Provide the [X, Y] coordinate of the cell's center where the given text is located.  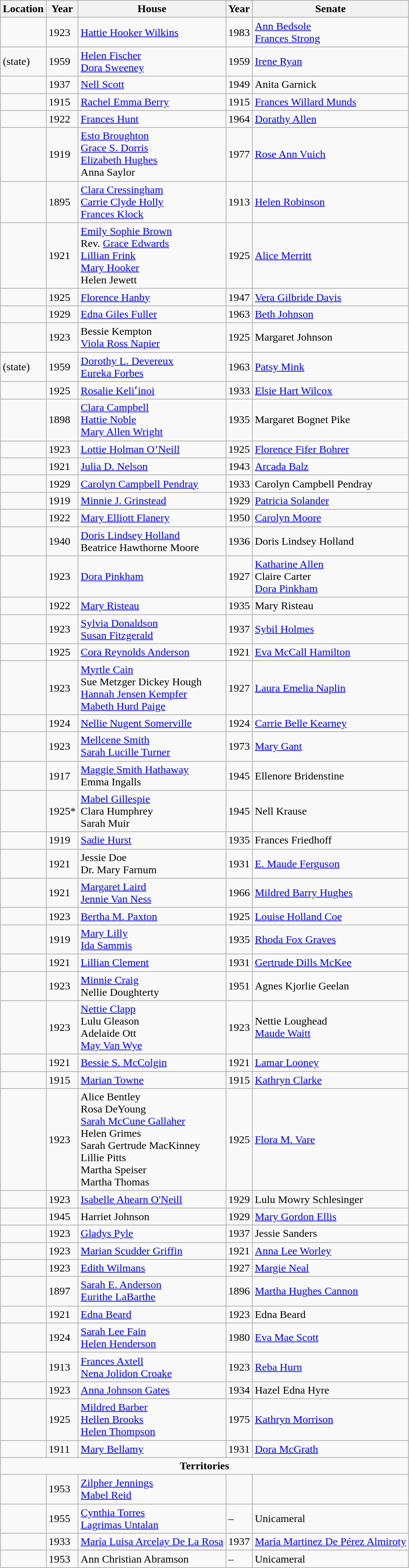
Maggie Smith HathawayEmma Ingalls [152, 776]
Sylvia DonaldsonSusan Fitzgerald [152, 629]
María Luisa Arcelay De La Rosa [152, 1542]
Margaret Bognet Pike [331, 420]
Beth Johnson [331, 314]
Frances Friedhoff [331, 840]
Zilpher JenningsMabel Reid [152, 1490]
Patricia Solander [331, 501]
1917 [62, 776]
Lottie Holman O’Neill [152, 449]
Hazel Edna Hyre [331, 1390]
Doris Lindsey Holland [331, 541]
Cora Reynolds Anderson [152, 652]
Nell Krause [331, 811]
Sarah E. AndersonEurithe LaBarthe [152, 1291]
Nettie ClappLulu GleasonAdelaide OttMay Van Wye [152, 1027]
Hattie Hooker Wilkins [152, 32]
Kathryn Clarke [331, 1080]
María Martinez De Pérez Almiroty [331, 1542]
Eva Mae Scott [331, 1337]
Lillian Clement [152, 962]
Dora McGrath [331, 1449]
Louise Holland Coe [331, 916]
1897 [62, 1291]
Vera Gilbride Davis [331, 297]
Alice Merritt [331, 255]
Rachel Emma Berry [152, 102]
1949 [239, 85]
Lulu Mowry Schlesinger [331, 1199]
Anna Johnson Gates [152, 1390]
Eva McCall Hamilton [331, 652]
Edna Giles Fuller [152, 314]
1964 [239, 119]
1966 [239, 893]
Ellenore Bridenstine [331, 776]
1911 [62, 1449]
Lamar Looney [331, 1063]
Bessie KemptonViola Ross Napier [152, 337]
Jessie Sanders [331, 1234]
1977 [239, 154]
Ann Christian Abramson [152, 1559]
Mary Gant [331, 746]
Katharine AllenClaire CarterDora Pinkham [331, 577]
Mildred BarberHellen BrooksHelen Thompson [152, 1419]
Mabel GillespieClara HumphreySarah Muir [152, 811]
Irene Ryan [331, 61]
Anita Garnick [331, 85]
Julia D. Nelson [152, 466]
Location [23, 9]
Margaret LairdJennie Van Ness [152, 893]
1973 [239, 746]
Bessie S. McColgin [152, 1063]
Mary LillyIda Sammis [152, 939]
Laura Emelia Naplin [331, 688]
Elsie Hart Wilcox [331, 391]
Clara CressinghamCarrie Clyde HollyFrances Klock [152, 202]
Frances Willard Munds [331, 102]
Harriet Johnson [152, 1217]
Bertha M. Paxton [152, 916]
Martha Hughes Cannon [331, 1291]
1951 [239, 986]
Mellcene SmithSarah Lucille Turner [152, 746]
Dorothy L. DevereuxEureka Forbes [152, 367]
1934 [239, 1390]
Carrie Belle Kearney [331, 723]
Florence Hanby [152, 297]
1950 [239, 518]
Minnie CraigNellie Doughterty [152, 986]
Reba Hurn [331, 1367]
Gertrude Dills McKee [331, 962]
1940 [62, 541]
Frances Hunt [152, 119]
Dorathy Allen [331, 119]
Carolyn Moore [331, 518]
1895 [62, 202]
Mary Bellamy [152, 1449]
1925* [62, 811]
Rosalie Keliʻinoi [152, 391]
1980 [239, 1337]
Margaret Johnson [331, 337]
Emily Sophie BrownRev. Grace EdwardsLillian FrinkMary HookerHelen Jewett [152, 255]
Sybil Holmes [331, 629]
Kathryn Morrison [331, 1419]
1936 [239, 541]
Florence Fifer Bohrer [331, 449]
1896 [239, 1291]
Rhoda Fox Graves [331, 939]
Senate [331, 9]
Gladys Pyle [152, 1234]
Nettie LougheadMaude Waitt [331, 1027]
Helen Robinson [331, 202]
Myrtle CainSue Metzger Dickey HoughHannah Jensen KempferMabeth Hurd Paige [152, 688]
Territories [204, 1466]
1898 [62, 420]
Nell Scott [152, 85]
Rose Ann Vuich [331, 154]
Agnes Kjorlie Geelan [331, 986]
1955 [62, 1518]
House [152, 9]
Ann BedsoleFrances Strong [331, 32]
1943 [239, 466]
Margie Neal [331, 1268]
Sarah Lee FainHelen Henderson [152, 1337]
Cynthia TorresLagrimas Untalan [152, 1518]
Dora Pinkham [152, 577]
1947 [239, 297]
Esto BroughtonGrace S. DorrisElizabeth HughesAnna Saylor [152, 154]
Mildred Barry Hughes [331, 893]
Minnie J. Grinstead [152, 501]
Frances AxtellNena Jolidon Croake [152, 1367]
Clara CampbellHattie NobleMary Allen Wright [152, 420]
Anna Lee Worley [331, 1251]
1983 [239, 32]
Alice BentleyRosa DeYoungSarah McCune GallaherHelen GrimesSarah Gertrude MacKinneyLillie PittsMartha SpeiserMartha Thomas [152, 1140]
Mary Elliott Flanery [152, 518]
Arcada Balz [331, 466]
Nellie Nugent Somerville [152, 723]
Isabelle Ahearn O'Neill [152, 1199]
E. Maude Ferguson [331, 863]
Mary Gordon Ellis [331, 1217]
Doris Lindsey HollandBeatrice Hawthorne Moore [152, 541]
Flora M. Vare [331, 1140]
Sadie Hurst [152, 840]
Marian Towne [152, 1080]
Marian Scudder Griffin [152, 1251]
Helen FischerDora Sweeney [152, 61]
Jessie DoeDr. Mary Farnum [152, 863]
Edith Wilmans [152, 1268]
1975 [239, 1419]
Patsy Mink [331, 367]
